Search for the cell housing the specified text and yield its [x, y] center coordinate. 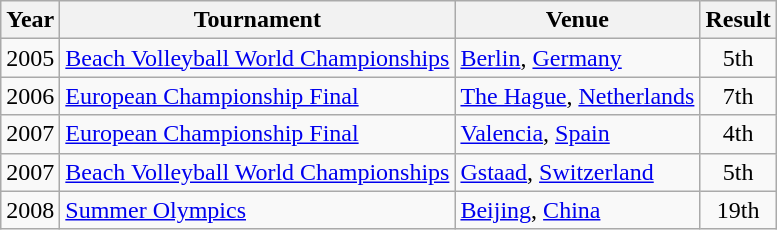
The Hague, Netherlands [578, 96]
Year [30, 20]
Valencia, Spain [578, 134]
Venue [578, 20]
Tournament [258, 20]
2005 [30, 58]
Berlin, Germany [578, 58]
Result [738, 20]
Beijing, China [578, 210]
4th [738, 134]
7th [738, 96]
2006 [30, 96]
Summer Olympics [258, 210]
Gstaad, Switzerland [578, 172]
2008 [30, 210]
19th [738, 210]
